Provide the [x, y] coordinate of the cell's center where the given text is located.  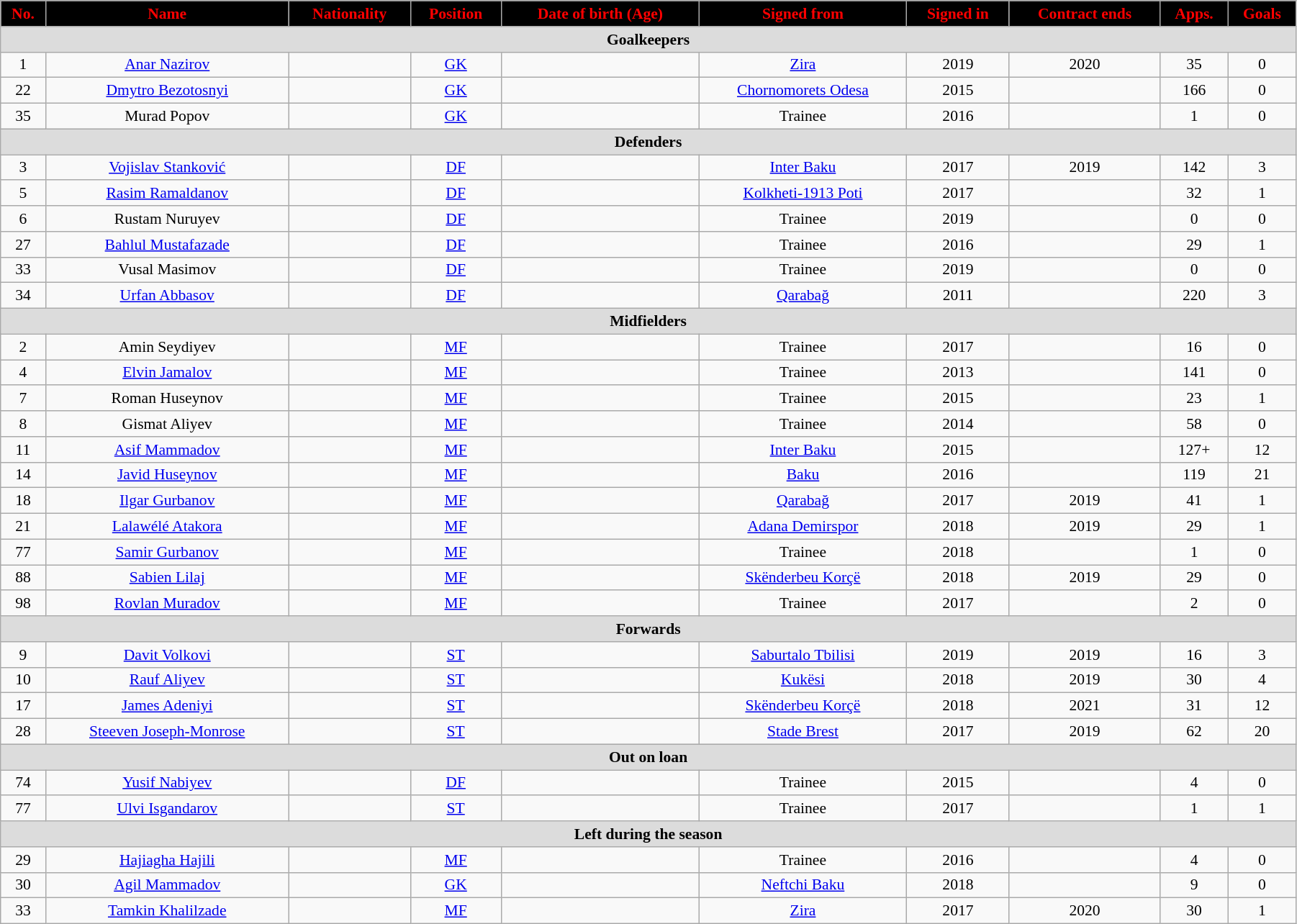
Kukësi [803, 680]
Neftchi Baku [803, 885]
Left during the season [648, 834]
2021 [1084, 706]
10 [23, 680]
Urfan Abbasov [167, 296]
Out on loan [648, 757]
88 [23, 578]
28 [23, 732]
Forwards [648, 629]
58 [1195, 424]
62 [1195, 732]
Defenders [648, 142]
41 [1195, 501]
Signed from [803, 14]
Signed in [957, 14]
22 [23, 91]
5 [23, 194]
23 [1195, 399]
Chornomorets Odesa [803, 91]
Asif Mammadov [167, 450]
2013 [957, 373]
8 [23, 424]
Hajiagha Hajili [167, 860]
Yusif Nabiyev [167, 783]
98 [23, 604]
141 [1195, 373]
Position [456, 14]
Rustam Nuruyev [167, 219]
27 [23, 245]
Contract ends [1084, 14]
No. [23, 14]
Davit Volkovi [167, 655]
32 [1195, 194]
Vusal Masimov [167, 270]
Agil Mammadov [167, 885]
74 [23, 783]
Baku [803, 475]
Goalkeepers [648, 40]
Nationality [350, 14]
Ulvi Isgandarov [167, 809]
119 [1195, 475]
Amin Seydiyev [167, 347]
Bahlul Mustafazade [167, 245]
Saburtalo Tbilisi [803, 655]
Kolkheti-1913 Poti [803, 194]
Ilgar Gurbanov [167, 501]
20 [1262, 732]
166 [1195, 91]
Apps. [1195, 14]
Samir Gurbanov [167, 552]
Adana Demirspor [803, 527]
Vojislav Stanković [167, 168]
Javid Huseynov [167, 475]
34 [23, 296]
2014 [957, 424]
142 [1195, 168]
Stade Brest [803, 732]
31 [1195, 706]
18 [23, 501]
Rauf Aliyev [167, 680]
Anar Nazirov [167, 65]
7 [23, 399]
220 [1195, 296]
James Adeniyi [167, 706]
Rasim Ramaldanov [167, 194]
2011 [957, 296]
127+ [1195, 450]
Sabien Lilaj [167, 578]
Elvin Jamalov [167, 373]
Date of birth (Age) [600, 14]
17 [23, 706]
Gismat Aliyev [167, 424]
6 [23, 219]
Steeven Joseph-Monrose [167, 732]
Dmytro Bezotosnyi [167, 91]
Lalawélé Atakora [167, 527]
Goals [1262, 14]
Midfielders [648, 322]
14 [23, 475]
Tamkin Khalilzade [167, 911]
11 [23, 450]
Rovlan Muradov [167, 604]
Murad Popov [167, 117]
Roman Huseynov [167, 399]
Name [167, 14]
